Find where the given text appears and provide that cell's center as (X, Y) coordinate. 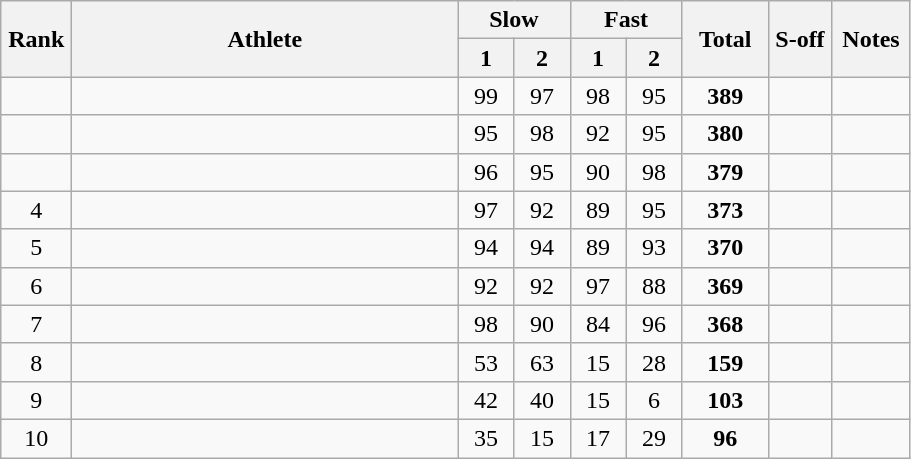
368 (725, 324)
373 (725, 210)
380 (725, 134)
84 (598, 324)
4 (36, 210)
29 (654, 438)
379 (725, 172)
99 (486, 96)
Rank (36, 39)
42 (486, 400)
Slow (514, 20)
389 (725, 96)
5 (36, 248)
28 (654, 362)
370 (725, 248)
9 (36, 400)
40 (542, 400)
369 (725, 286)
53 (486, 362)
17 (598, 438)
10 (36, 438)
Athlete (265, 39)
7 (36, 324)
63 (542, 362)
159 (725, 362)
S-off (800, 39)
103 (725, 400)
Total (725, 39)
Notes (872, 39)
35 (486, 438)
8 (36, 362)
Fast (626, 20)
93 (654, 248)
88 (654, 286)
